Return the (x, y) coordinate for the center point of the cell that contains the specified text.  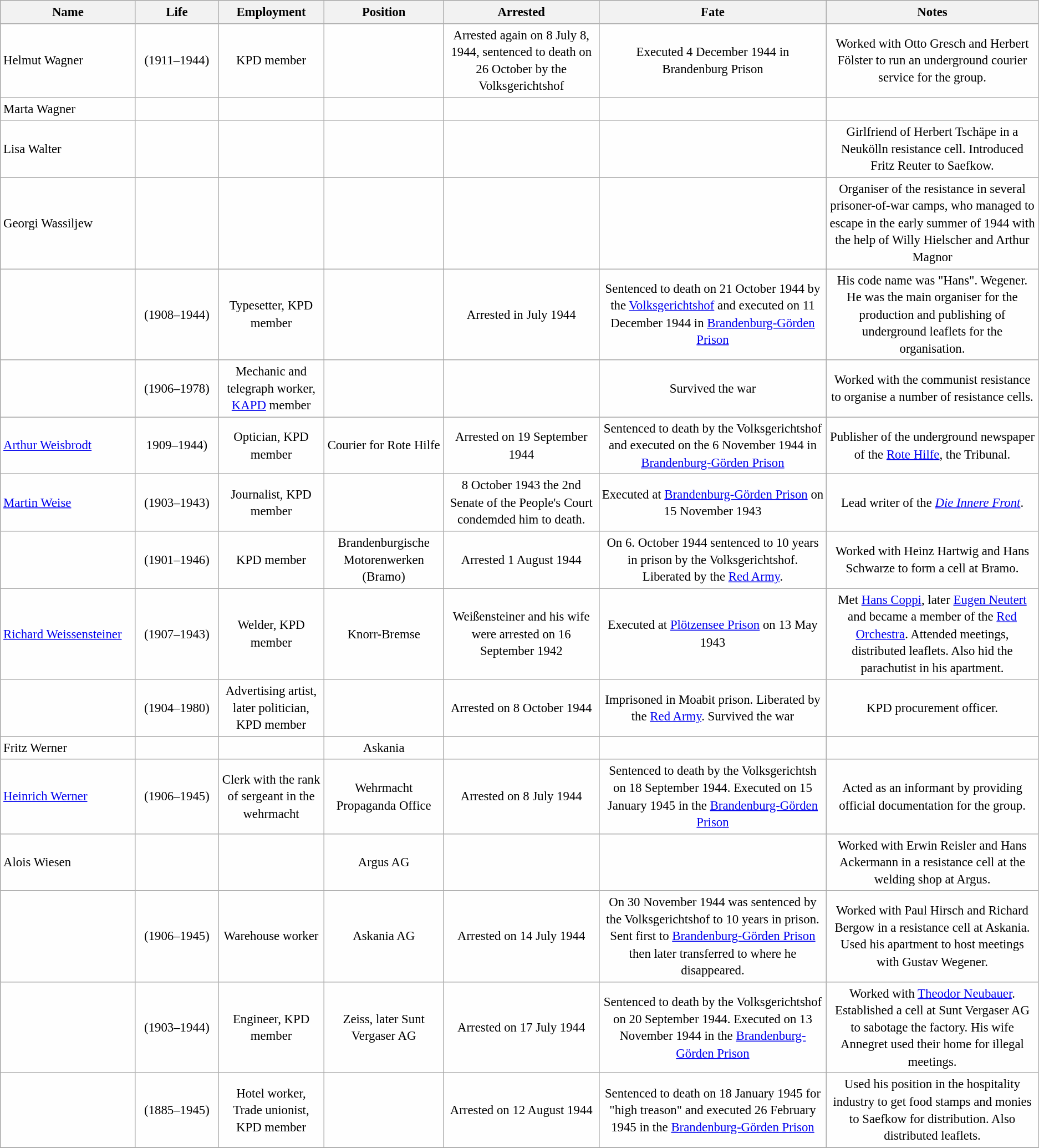
Sentenced to death by the Volksgerichtshof on 20 September 1944. Executed on 13 November 1944 in the Brandenburg-Görden Prison (712, 1028)
Executed 4 December 1944 in Brandenburg Prison (712, 60)
(1903–1943) (177, 502)
Arthur Weisbrodt (68, 446)
Martin Weise (68, 502)
Argus AG (384, 862)
(1911–1944) (177, 60)
Heinrich Werner (68, 797)
Arrested on 17 July 1944 (521, 1028)
Imprisoned in Moabit prison. Liberated by the Red Army. Survived the war (712, 708)
Brandenburgische Motorenwerken (Bramo) (384, 560)
Girlfriend of Herbert Tschäpe in a Neukölln resistance cell. Introduced Fritz Reuter to Saefkow. (933, 149)
Arrested on 8 October 1944 (521, 708)
Lead writer of the Die Innere Front. (933, 502)
Askania (384, 748)
Zeiss, later Sunt Vergaser AG (384, 1028)
Fritz Werner (68, 748)
(1901–1946) (177, 560)
Georgi Wassiljew (68, 223)
Alois Wiesen (68, 862)
(1903–1944) (177, 1028)
Arrested on 14 July 1944 (521, 936)
Fate (712, 12)
(1885–1945) (177, 1110)
Survived the war (712, 388)
Clerk with the rank of sergeant in the wehrmacht (272, 797)
Hotel worker, Trade unionist, KPD member (272, 1110)
Courier for Rote Hilfe (384, 446)
Advertising artist, later politician, KPD member (272, 708)
Knorr-Bremse (384, 634)
Executed at Plötzensee Prison on 13 May 1943 (712, 634)
Acted as an informant by providing official documentation for the group. (933, 797)
His code name was "Hans". Wegener. He was the main organiser for the production and publishing of underground leaflets for the organisation. (933, 314)
Journalist, KPD member (272, 502)
Worked with Otto Gresch and Herbert Fölster to run an underground courier service for the group. (933, 60)
1909–1944) (177, 446)
(1904–1980) (177, 708)
Worked with Heinz Hartwig and Hans Schwarze to form a cell at Bramo. (933, 560)
Arrested on 19 September 1944 (521, 446)
Arrested in July 1944 (521, 314)
Worked with the communist resistance to organise a number of resistance cells. (933, 388)
Arrested again on 8 July 8, 1944, sentenced to death on 26 October by the Volksgerichtshof (521, 60)
Engineer, KPD member (272, 1028)
Wehrmacht Propaganda Office (384, 797)
Richard Weissensteiner (68, 634)
Position (384, 12)
(1906–1978) (177, 388)
Welder, KPD member (272, 634)
Sentenced to death on 21 October 1944 by the Volksgerichtshof and executed on 11 December 1944 in Brandenburg-Görden Prison (712, 314)
Employment (272, 12)
Publisher of the underground newspaper of the Rote Hilfe, the Tribunal. (933, 446)
Sentenced to death on 18 January 1945 for "high treason" and executed 26 February 1945 in the Brandenburg-Görden Prison (712, 1110)
Arrested on 8 July 1944 (521, 797)
(1907–1943) (177, 634)
8 October 1943 the 2nd Senate of the People's Court condemded him to death. (521, 502)
Worked with Erwin Reisler and Hans Ackermann in a resistance cell at the welding shop at Argus. (933, 862)
Name (68, 12)
Typesetter, KPD member (272, 314)
Optician, KPD member (272, 446)
Marta Wagner (68, 109)
Arrested on 12 August 1944 (521, 1110)
Life (177, 12)
Weißensteiner and his wife were arrested on 16 September 1942 (521, 634)
Notes (933, 12)
Warehouse worker (272, 936)
Worked with Theodor Neubauer. Established a cell at Sunt Vergaser AG to sabotage the factory. His wife Annegret used their home for illegal meetings. (933, 1028)
Used his position in the hospitality industry to get food stamps and monies to Saefkow for distribution. Also distributed leaflets. (933, 1110)
Lisa Walter (68, 149)
Askania AG (384, 936)
KPD procurement officer. (933, 708)
On 6. October 1944 sentenced to 10 years in prison by the Volksgerichtshof. Liberated by the Red Army. (712, 560)
Worked with Paul Hirsch and Richard Bergow in a resistance cell at Askania. Used his apartment to host meetings with Gustav Wegener. (933, 936)
Helmut Wagner (68, 60)
Mechanic and telegraph worker, KAPD member (272, 388)
Arrested (521, 12)
Arrested 1 August 1944 (521, 560)
(1908–1944) (177, 314)
Sentenced to death by the Volksgerichtsh on 18 September 1944. Executed on 15 January 1945 in the Brandenburg-Görden Prison (712, 797)
Executed at Brandenburg-Görden Prison on 15 November 1943 (712, 502)
Sentenced to death by the Volksgerichtshof and executed on the 6 November 1944 in Brandenburg-Görden Prison (712, 446)
